Identify which cell holds the provided text, then report its [X, Y] central coordinate. 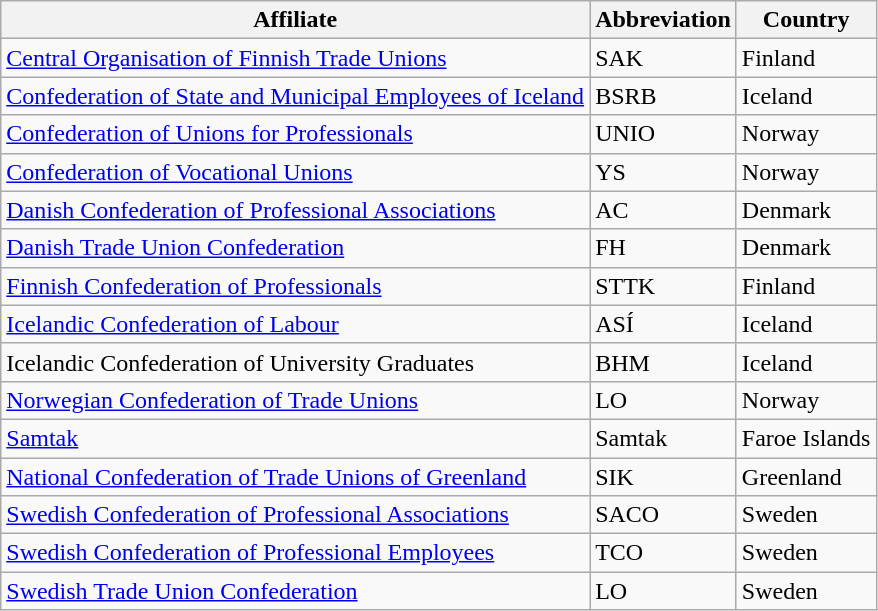
SACO [664, 515]
Icelandic Confederation of University Graduates [296, 362]
Swedish Confederation of Professional Employees [296, 553]
National Confederation of Trade Unions of Greenland [296, 477]
Central Organisation of Finnish Trade Unions [296, 58]
Norwegian Confederation of Trade Unions [296, 400]
Danish Trade Union Confederation [296, 248]
AC [664, 210]
Icelandic Confederation of Labour [296, 324]
UNIO [664, 134]
YS [664, 172]
SAK [664, 58]
STTK [664, 286]
Country [806, 20]
Confederation of Vocational Unions [296, 172]
BSRB [664, 96]
Danish Confederation of Professional Associations [296, 210]
Swedish Confederation of Professional Associations [296, 515]
Confederation of Unions for Professionals [296, 134]
Greenland [806, 477]
Abbreviation [664, 20]
ASÍ [664, 324]
Affiliate [296, 20]
Confederation of State and Municipal Employees of Iceland [296, 96]
Finnish Confederation of Professionals [296, 286]
Faroe Islands [806, 438]
Swedish Trade Union Confederation [296, 591]
BHM [664, 362]
TCO [664, 553]
SIK [664, 477]
FH [664, 248]
